Identify which cell holds the provided text, then report its [X, Y] central coordinate. 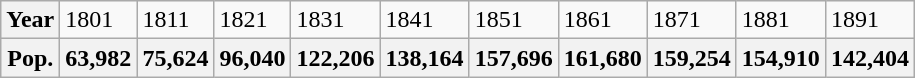
1881 [780, 20]
157,696 [514, 58]
1841 [424, 20]
96,040 [252, 58]
1891 [870, 20]
1861 [602, 20]
1811 [176, 20]
1871 [692, 20]
1821 [252, 20]
154,910 [780, 58]
1851 [514, 20]
138,164 [424, 58]
Pop. [30, 58]
159,254 [692, 58]
Year [30, 20]
122,206 [336, 58]
75,624 [176, 58]
63,982 [98, 58]
1801 [98, 20]
1831 [336, 20]
161,680 [602, 58]
142,404 [870, 58]
